Find where the given text appears and provide that cell's center as [x, y] coordinate. 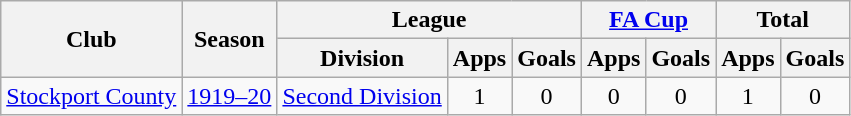
FA Cup [648, 20]
Club [92, 39]
Division [362, 58]
Total [783, 20]
League [430, 20]
Season [230, 39]
Stockport County [92, 96]
Second Division [362, 96]
1919–20 [230, 96]
